Provide the [x, y] coordinate of the cell's center where the given text is located.  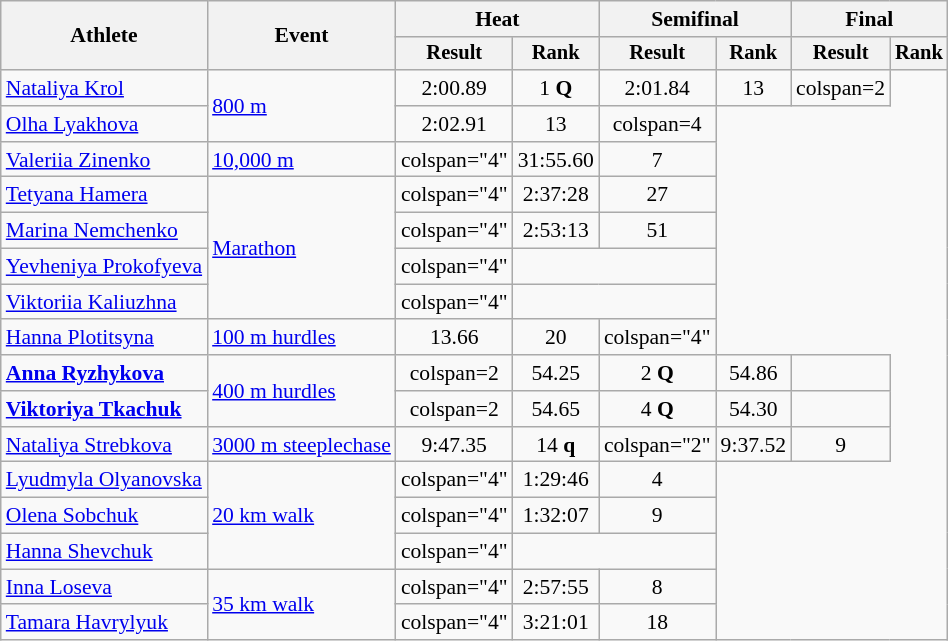
800 m [302, 106]
4 [658, 480]
Lyudmyla Olyanovska [104, 480]
3000 m steeplechase [302, 445]
9:47.35 [454, 445]
31:55.60 [556, 160]
Heat [498, 19]
Nataliya Krol [104, 88]
20 km walk [302, 516]
54.86 [754, 373]
Olena Sobchuk [104, 516]
Nataliya Strebkova [104, 445]
1 Q [556, 88]
9:37.52 [754, 445]
Valeriia Zinenko [104, 160]
Olha Lyakhova [104, 124]
7 [658, 160]
colspan="2" [658, 445]
Viktoriya Tkachuk [104, 409]
Hanna Plotitsyna [104, 338]
18 [658, 623]
2:57:55 [556, 587]
8 [658, 587]
10,000 m [302, 160]
Marathon [302, 248]
2:00.89 [454, 88]
Marina Nemchenko [104, 231]
2 Q [658, 373]
400 m hurdles [302, 390]
35 km walk [302, 604]
Tamara Havrylyuk [104, 623]
51 [658, 231]
2:01.84 [658, 88]
Final [870, 19]
54.65 [556, 409]
1:32:07 [556, 516]
20 [556, 338]
14 q [556, 445]
Tetyana Hamera [104, 195]
13.66 [454, 338]
2:53:13 [556, 231]
4 Q [658, 409]
54.25 [556, 373]
Anna Ryzhykova [104, 373]
Event [302, 36]
2:37:28 [556, 195]
3:21:01 [556, 623]
54.30 [754, 409]
27 [658, 195]
Semifinal [695, 19]
Yevheniya Prokofyeva [104, 267]
Viktoriia Kaliuzhna [104, 302]
1:29:46 [556, 480]
Hanna Shevchuk [104, 552]
100 m hurdles [302, 338]
2:02.91 [454, 124]
colspan=4 [658, 124]
Athlete [104, 36]
Inna Loseva [104, 587]
